Return the [X, Y] coordinate for the center point of the cell that contains the specified text.  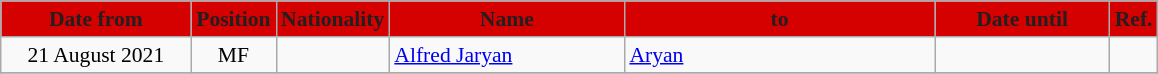
Nationality [332, 19]
Date until [1022, 19]
21 August 2021 [96, 55]
to [779, 19]
Name [506, 19]
MF [234, 55]
Date from [96, 19]
Alfred Jaryan [506, 55]
Ref. [1134, 19]
Aryan [779, 55]
Position [234, 19]
